Locate the cell with the specified text and output its [X, Y] center coordinate. 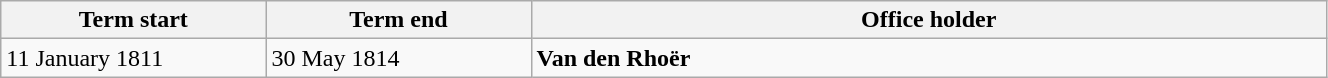
Van den Rhoër [928, 58]
30 May 1814 [398, 58]
Term start [134, 20]
Term end [398, 20]
Office holder [928, 20]
11 January 1811 [134, 58]
